Extract the (X, Y) coordinate from the center of the cell holding the provided text.  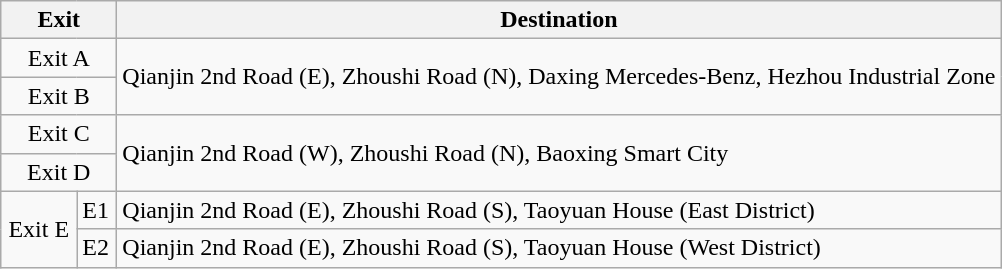
Qianjin 2nd Road (E), Zhoushi Road (N), Daxing Mercedes-Benz, Hezhou Industrial Zone (559, 77)
Destination (559, 20)
Exit E (39, 229)
Qianjin 2nd Road (E), Zhoushi Road (S), Taoyuan House (East District) (559, 210)
Qianjin 2nd Road (W), Zhoushi Road (N), Baoxing Smart City (559, 153)
E2 (97, 248)
Exit A (59, 58)
Qianjin 2nd Road (E), Zhoushi Road (S), Taoyuan House (West District) (559, 248)
E1 (97, 210)
Exit (59, 20)
Exit B (59, 96)
Exit C (59, 134)
Exit D (59, 172)
